Identify which cell holds the provided text, then report its [x, y] central coordinate. 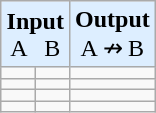
Output A ↛ B [112, 34]
InputA B [35, 34]
